Scan for the cell matching the given text and deliver its (x, y) coordinate at center. 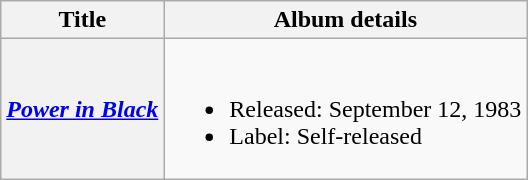
Album details (346, 20)
Title (82, 20)
Power in Black (82, 109)
Released: September 12, 1983Label: Self-released (346, 109)
